For the text-containing cell, return its midpoint in (X, Y) coordinate format. 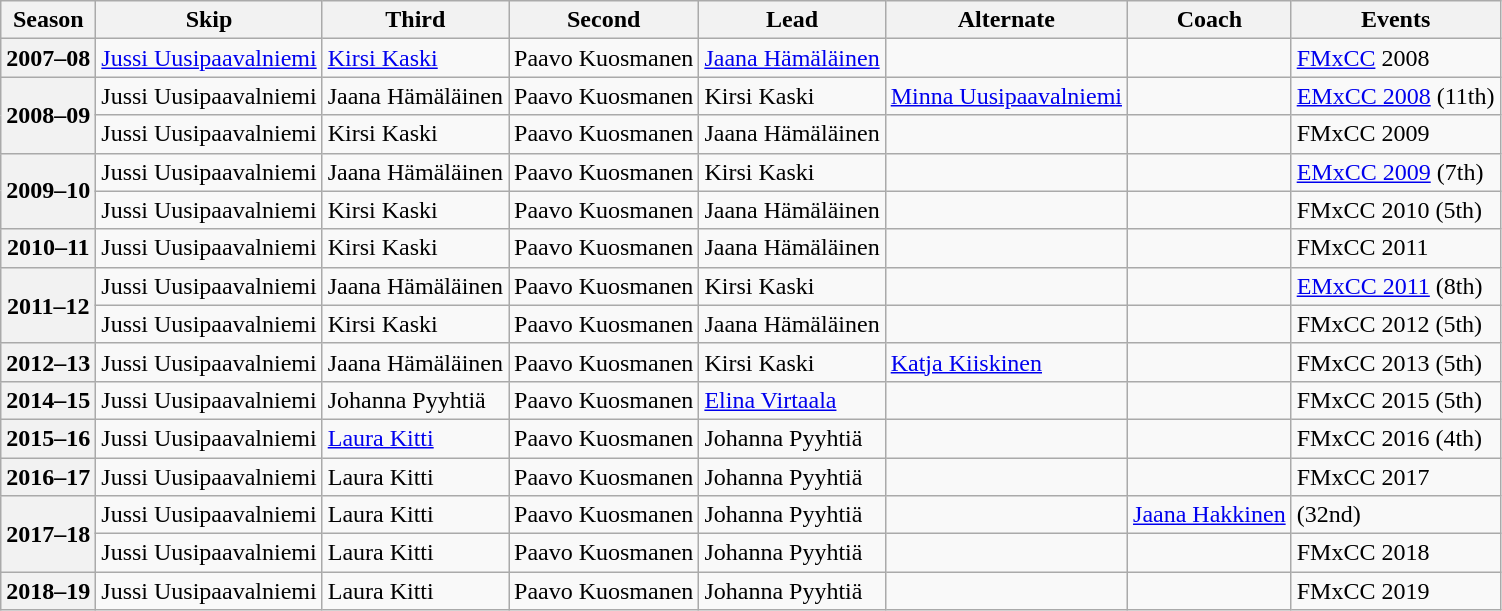
FMxCC 2017 (1396, 477)
2010–11 (48, 248)
FMxCC 2018 (1396, 553)
Katja Kiiskinen (1006, 362)
FMxCC 2009 (1396, 134)
FMxCC 2011 (1396, 248)
2017–18 (48, 534)
EMxCC 2008 (11th) (1396, 96)
2009–10 (48, 191)
Alternate (1006, 20)
FMxCC 2010 (5th) (1396, 210)
FMxCC 2015 (5th) (1396, 400)
2016–17 (48, 477)
Skip (209, 20)
2008–09 (48, 115)
Third (415, 20)
2014–15 (48, 400)
Jaana Hakkinen (1210, 515)
Events (1396, 20)
Coach (1210, 20)
FMxCC 2012 (5th) (1396, 324)
2012–13 (48, 362)
FMxCC 2008 (1396, 58)
Second (603, 20)
FMxCC 2013 (5th) (1396, 362)
2015–16 (48, 438)
Lead (792, 20)
2011–12 (48, 305)
Minna Uusipaavalniemi (1006, 96)
FMxCC 2016 (4th) (1396, 438)
Elina Virtaala (792, 400)
(32nd) (1396, 515)
EMxCC 2011 (8th) (1396, 286)
FMxCC 2019 (1396, 591)
EMxCC 2009 (7th) (1396, 172)
2007–08 (48, 58)
Season (48, 20)
2018–19 (48, 591)
